Output the [X, Y] coordinate of the center of the cell containing the given text.  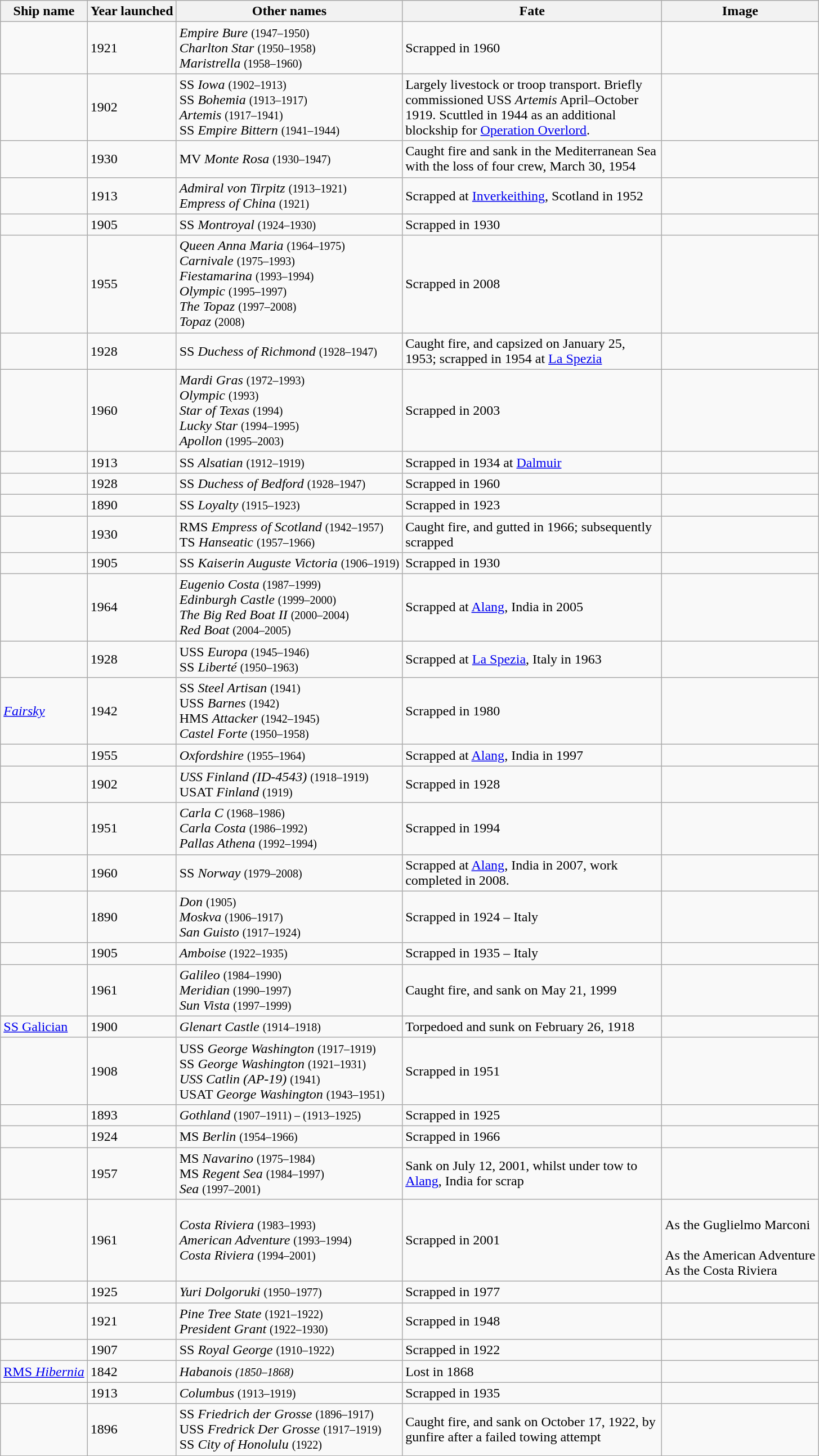
Image [740, 11]
Other names [289, 11]
1957 [132, 1173]
Scrapped in 1928 [532, 785]
1900 [132, 1027]
Scrapped in 1925 [532, 1115]
Scrapped at Alang, India in 2007, work completed in 2008. [532, 872]
Columbus (1913–1919) [289, 1393]
1924 [132, 1136]
MV Monte Rosa (1930–1947) [289, 159]
Fate [532, 11]
Scrapped in 1994 [532, 828]
Oxfordshire (1955–1964) [289, 755]
USS Finland (ID-4543) (1918–1919)USAT Finland (1919) [289, 785]
Fairsky [44, 711]
SS Norway (1979–2008) [289, 872]
Caught fire, and sank on October 17, 1922, by gunfire after a failed towing attempt [532, 1430]
Scrapped in 1966 [532, 1136]
SS Iowa (1902–1913)SS Bohemia (1913–1917) Artemis (1917–1941) SS Empire Bittern (1941–1944) [289, 107]
Year launched [132, 11]
1842 [132, 1372]
As the Guglielmo MarconiAs the American Adventure As the Costa Riviera [740, 1240]
Torpedoed and sunk on February 26, 1918 [532, 1027]
SS Royal George (1910–1922) [289, 1350]
Sank on July 12, 2001, whilst under tow to Alang, India for scrap [532, 1173]
SS Friedrich der Grosse (1896–1917)USS Fredrick Der Grosse (1917–1919)SS City of Honolulu (1922) [289, 1430]
Ship name [44, 11]
Scrapped in 1977 [532, 1292]
1942 [132, 711]
USS George Washington (1917–1919)SS George Washington (1921–1931)USS Catlin (AP-19) (1941)USAT George Washington (1943–1951) [289, 1070]
Eugenio Costa (1987–1999)Edinburgh Castle (1999–2000)The Big Red Boat II (2000–2004)Red Boat (2004–2005) [289, 608]
Gothland (1907–1911) – (1913–1925) [289, 1115]
Scrapped at Alang, India in 2005 [532, 608]
Yuri Dolgoruki (1950–1977) [289, 1292]
Scrapped in 1923 [532, 505]
SS Alsatian (1912–1919) [289, 462]
SS Kaiserin Auguste Victoria (1906–1919) [289, 563]
Glenart Castle (1914–1918) [289, 1027]
Don (1905)Moskva (1906–1917)San Guisto (1917–1924) [289, 917]
Admiral von Tirpitz (1913–1921)Empress of China (1921) [289, 196]
Lost in 1868 [532, 1372]
SS Loyalty (1915–1923) [289, 505]
USS Europa (1945–1946)SS Liberté (1950–1963) [289, 660]
Scrapped in 1951 [532, 1070]
Scrapped at La Spezia, Italy in 1963 [532, 660]
Caught fire, and sank on May 21, 1999 [532, 990]
Scrapped in 1924 – Italy [532, 917]
Scrapped in 1922 [532, 1350]
1908 [132, 1070]
Caught fire, and gutted in 1966; subsequently scrapped [532, 534]
Scrapped at Inverkeithing, Scotland in 1952 [532, 196]
SS Galician [44, 1027]
1964 [132, 608]
SS Steel Artisan (1941)USS Barnes (1942)HMS Attacker (1942–1945)Castel Forte (1950–1958) [289, 711]
Scrapped in 2001 [532, 1240]
SS Duchess of Richmond (1928–1947) [289, 351]
Carla C (1968–1986)Carla Costa (1986–1992)Pallas Athena (1992–1994) [289, 828]
SS Montroyal (1924–1930) [289, 225]
RMS Empress of Scotland (1942–1957)TS Hanseatic (1957–1966) [289, 534]
Scrapped in 2008 [532, 284]
MS Berlin (1954–1966) [289, 1136]
Scrapped in 1980 [532, 711]
Habanois (1850–1868) [289, 1372]
Scrapped in 1948 [532, 1321]
SS Duchess of Bedford (1928–1947) [289, 483]
Scrapped at Alang, India in 1997 [532, 755]
Caught fire, and capsized on January 25, 1953; scrapped in 1954 at La Spezia [532, 351]
1893 [132, 1115]
RMS Hibernia [44, 1372]
1925 [132, 1292]
Scrapped in 2003 [532, 410]
Amboise (1922–1935) [289, 953]
Costa Riviera (1983–1993)American Adventure (1993–1994)Costa Riviera (1994–2001) [289, 1240]
1951 [132, 828]
1907 [132, 1350]
Scrapped in 1935 [532, 1393]
Pine Tree State (1921–1922)President Grant (1922–1930) [289, 1321]
1896 [132, 1430]
MS Navarino (1975–1984)MS Regent Sea (1984–1997)Sea (1997–2001) [289, 1173]
Empire Bure (1947–1950)Charlton Star (1950–1958)Maristrella (1958–1960) [289, 48]
Galileo (1984–1990)Meridian (1990–1997)Sun Vista (1997–1999) [289, 990]
Scrapped in 1934 at Dalmuir [532, 462]
Scrapped in 1935 – Italy [532, 953]
Queen Anna Maria (1964–1975)Carnivale (1975–1993)Fiestamarina (1993–1994)Olympic (1995–1997) The Topaz (1997–2008)Topaz (2008) [289, 284]
Mardi Gras (1972–1993)Olympic (1993)Star of Texas (1994)Lucky Star (1994–1995) Apollon (1995–2003) [289, 410]
Caught fire and sank in the Mediterranean Sea with the loss of four crew, March 30, 1954 [532, 159]
